Return (X, Y) of the center of cell containing provided text 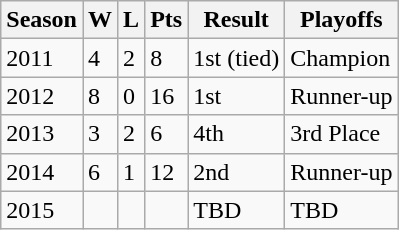
2nd (236, 172)
Pts (166, 20)
2014 (42, 172)
Champion (342, 58)
16 (166, 96)
4 (100, 58)
Season (42, 20)
1 (132, 172)
2013 (42, 134)
0 (132, 96)
L (132, 20)
Result (236, 20)
4th (236, 134)
3rd Place (342, 134)
1st (tied) (236, 58)
2012 (42, 96)
2011 (42, 58)
2015 (42, 210)
W (100, 20)
Playoffs (342, 20)
12 (166, 172)
3 (100, 134)
1st (236, 96)
